Capture the cell that displays the provided text and extract its (X, Y) central coordinate. 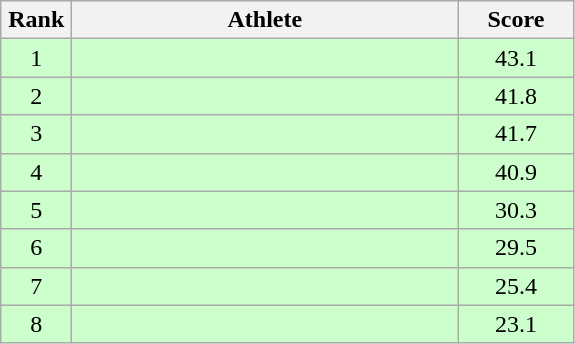
3 (36, 134)
4 (36, 172)
6 (36, 248)
40.9 (516, 172)
29.5 (516, 248)
2 (36, 96)
7 (36, 286)
25.4 (516, 286)
8 (36, 324)
5 (36, 210)
41.7 (516, 134)
Score (516, 20)
Athlete (265, 20)
30.3 (516, 210)
41.8 (516, 96)
23.1 (516, 324)
1 (36, 58)
43.1 (516, 58)
Rank (36, 20)
